Find where the given text appears and provide that cell's center as (x, y) coordinate. 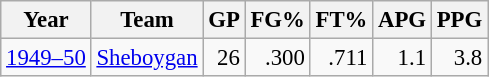
.711 (342, 58)
GP (224, 20)
FT% (342, 20)
26 (224, 58)
3.8 (459, 58)
1949–50 (46, 58)
Year (46, 20)
.300 (278, 58)
PPG (459, 20)
FG% (278, 20)
Team (147, 20)
1.1 (402, 58)
APG (402, 20)
Sheboygan (147, 58)
